Identify which cell holds the provided text, then report its (X, Y) central coordinate. 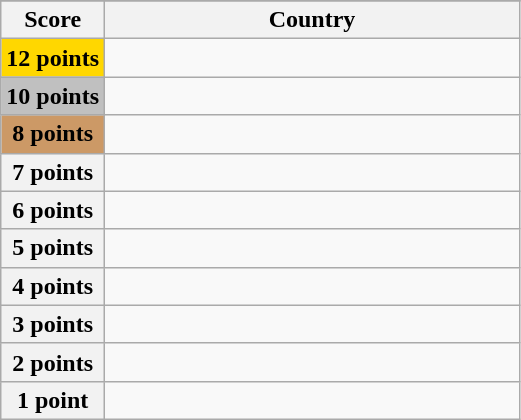
12 points (53, 58)
1 point (53, 400)
2 points (53, 362)
Country (312, 20)
5 points (53, 248)
7 points (53, 172)
4 points (53, 286)
10 points (53, 96)
3 points (53, 324)
Score (53, 20)
6 points (53, 210)
8 points (53, 134)
